Identify which cell holds the provided text, then report its (X, Y) central coordinate. 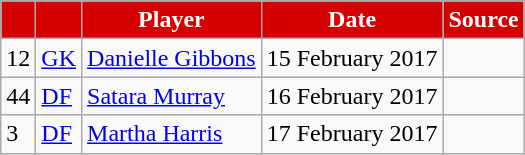
16 February 2017 (352, 96)
17 February 2017 (352, 134)
Player (172, 20)
3 (18, 134)
Satara Murray (172, 96)
12 (18, 58)
Martha Harris (172, 134)
Date (352, 20)
Source (484, 20)
Danielle Gibbons (172, 58)
15 February 2017 (352, 58)
GK (59, 58)
44 (18, 96)
